Return the (x, y) coordinate for the center point of the cell that contains the specified text.  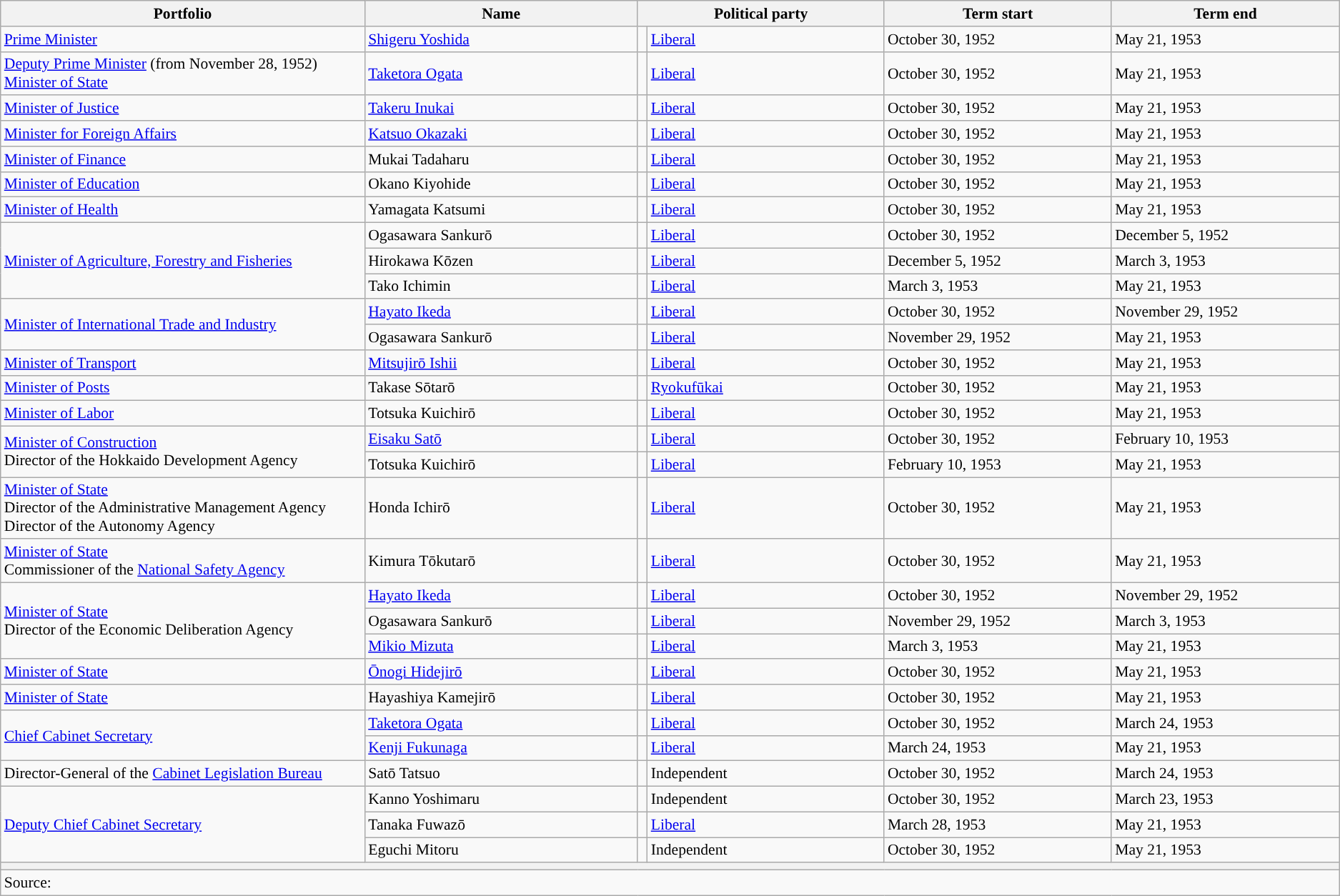
Ōnogi Hidejirō (501, 672)
Deputy Chief Cabinet Secretary (183, 825)
Shigeru Yoshida (501, 39)
Ryokufūkai (766, 388)
Chief Cabinet Secretary (183, 736)
Tako Ichimin (501, 287)
Name (501, 14)
Political party (760, 14)
Term end (1225, 14)
Tanaka Fuwazō (501, 825)
Portfolio (183, 14)
March 23, 1953 (1225, 800)
Kanno Yoshimaru (501, 800)
Prime Minister (183, 39)
Minister of Health (183, 210)
Minister of Agriculture, Forestry and Fisheries (183, 262)
Minister of Posts (183, 388)
Mitsujirō Ishii (501, 363)
Director-General of the Cabinet Legislation Bureau (183, 774)
Takase Sōtarō (501, 388)
Mikio Mizuta (501, 647)
Eisaku Satō (501, 439)
Minister of StateDirector of the Economic Deliberation Agency (183, 622)
Minister of Finance (183, 159)
Hirokawa Kōzen (501, 261)
Term start (998, 14)
Katsuo Okazaki (501, 134)
Minister of Justice (183, 109)
Mukai Tadaharu (501, 159)
Minister for Foreign Affairs (183, 134)
Minister of ConstructionDirector of the Hokkaido Development Agency (183, 452)
Minister of Transport (183, 363)
Deputy Prime Minister (from November 28, 1952)Minister of State (183, 73)
Source: (670, 883)
March 28, 1953 (998, 825)
Satō Tatsuo (501, 774)
Okano Kiyohide (501, 184)
Eguchi Mitoru (501, 850)
Takeru Inukai (501, 109)
Honda Ichirō (501, 509)
Kenji Fukunaga (501, 748)
Minister of StateCommissioner of the National Safety Agency (183, 562)
Minister of StateDirector of the Administrative Management AgencyDirector of the Autonomy Agency (183, 509)
Minister of Labor (183, 414)
Minister of International Trade and Industry (183, 324)
Hayashiya Kamejirō (501, 697)
Kimura Tōkutarō (501, 562)
Minister of Education (183, 184)
Yamagata Katsumi (501, 210)
